Search for the cell housing the specified text and yield its (x, y) center coordinate. 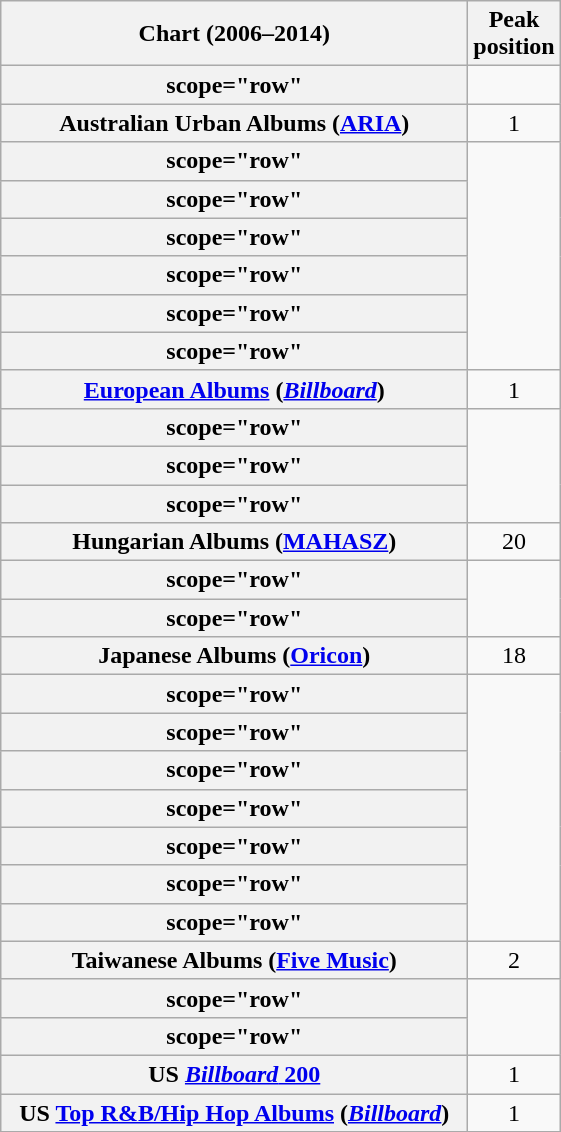
Japanese Albums (Oricon) (234, 656)
Chart (2006–2014) (234, 34)
2 (514, 960)
US Top R&B/Hip Hop Albums (Billboard) (234, 1113)
Peakposition (514, 34)
Taiwanese Albums (Five Music) (234, 960)
Hungarian Albums (MAHASZ) (234, 542)
European Albums (Billboard) (234, 389)
20 (514, 542)
18 (514, 656)
US Billboard 200 (234, 1074)
Australian Urban Albums (ARIA) (234, 123)
